Pinpoint the cell where the given text exists, returning its (X, Y) midpoint coordinate. 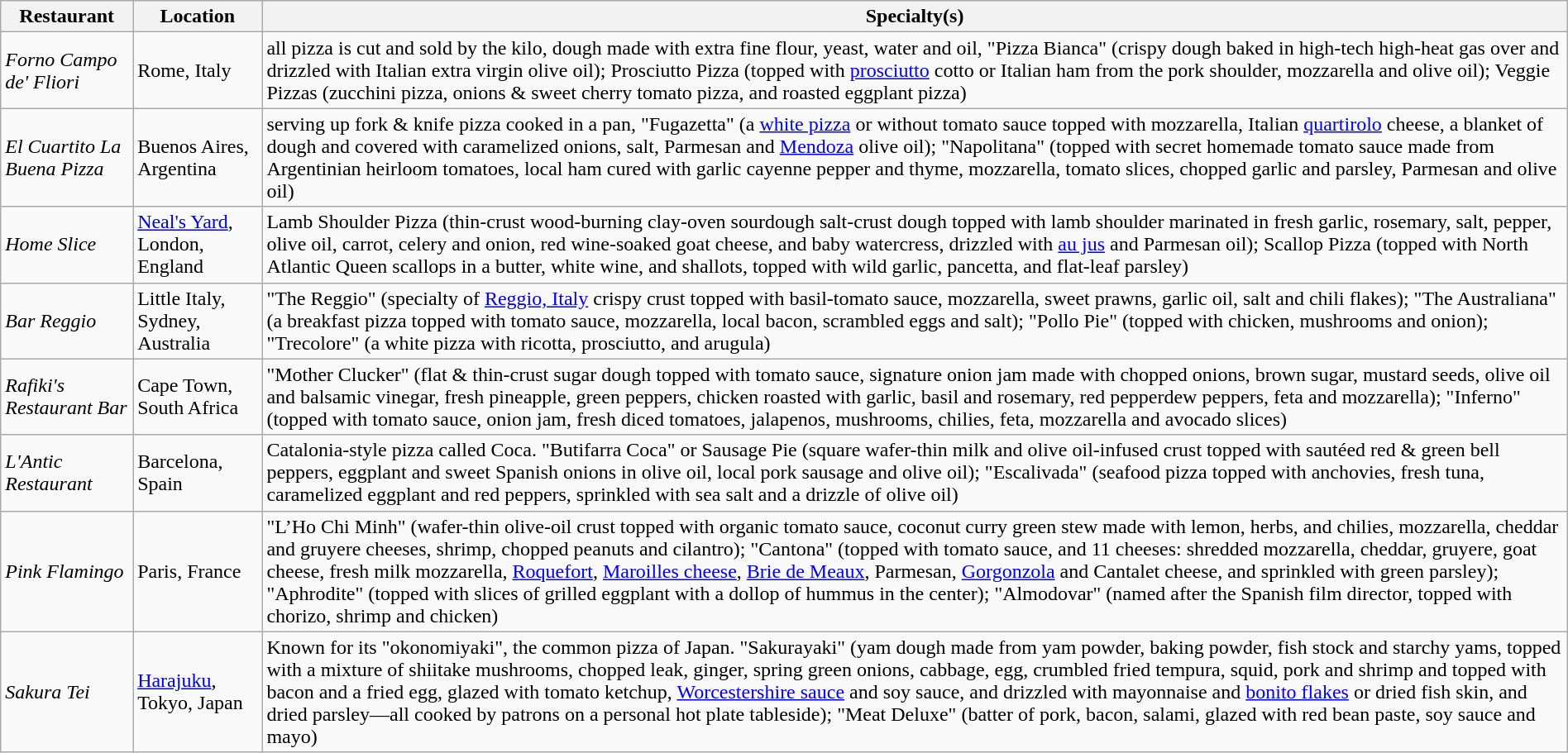
Buenos Aires, Argentina (198, 157)
Home Slice (67, 245)
Little Italy, Sydney, Australia (198, 321)
L'Antic Restaurant (67, 473)
Harajuku, Tokyo, Japan (198, 692)
Specialty(s) (915, 17)
Rafiki's Restaurant Bar (67, 397)
Sakura Tei (67, 692)
El Cuartito La Buena Pizza (67, 157)
Pink Flamingo (67, 571)
Bar Reggio (67, 321)
Barcelona, Spain (198, 473)
Cape Town, South Africa (198, 397)
Location (198, 17)
Forno Campo de' Fliori (67, 70)
Rome, Italy (198, 70)
Paris, France (198, 571)
Neal's Yard, London, England (198, 245)
Restaurant (67, 17)
